Identify which cell holds the provided text, then report its (x, y) central coordinate. 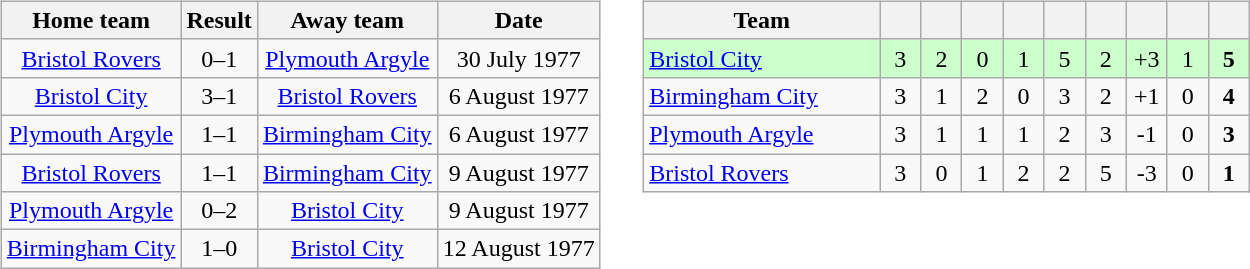
+1 (1146, 96)
Date (518, 20)
1–0 (219, 249)
12 August 1977 (518, 249)
4 (1228, 96)
+3 (1146, 58)
30 July 1977 (518, 58)
Away team (347, 20)
Result (219, 20)
0–2 (219, 211)
3–1 (219, 96)
0–1 (219, 58)
Home team (91, 20)
-1 (1146, 134)
-3 (1146, 173)
Team (762, 20)
